Extract the [x, y] coordinate from the center of the cell holding the provided text.  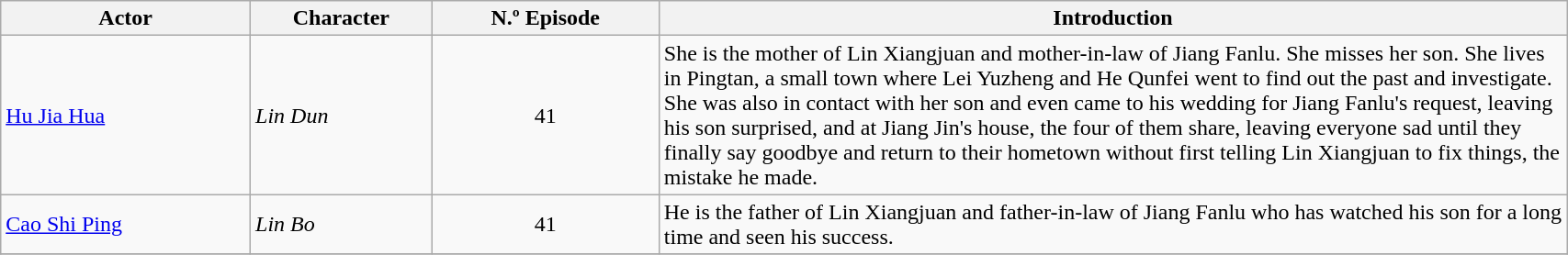
Lin Dun [342, 116]
Actor [126, 18]
N.º Episode [546, 18]
Character [342, 18]
Introduction [1112, 18]
Hu Jia Hua [126, 116]
Lin Bo [342, 224]
Cao Shi Ping [126, 224]
He is the father of Lin Xiangjuan and father-in-law of Jiang Fanlu who has watched his son for a long time and seen his success. [1112, 224]
